Search for the cell housing the specified text and yield its [x, y] center coordinate. 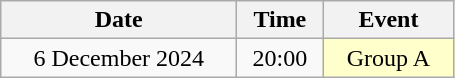
Group A [388, 58]
Time [280, 20]
20:00 [280, 58]
Date [119, 20]
6 December 2024 [119, 58]
Event [388, 20]
